Capture the cell that displays the provided text and extract its (X, Y) central coordinate. 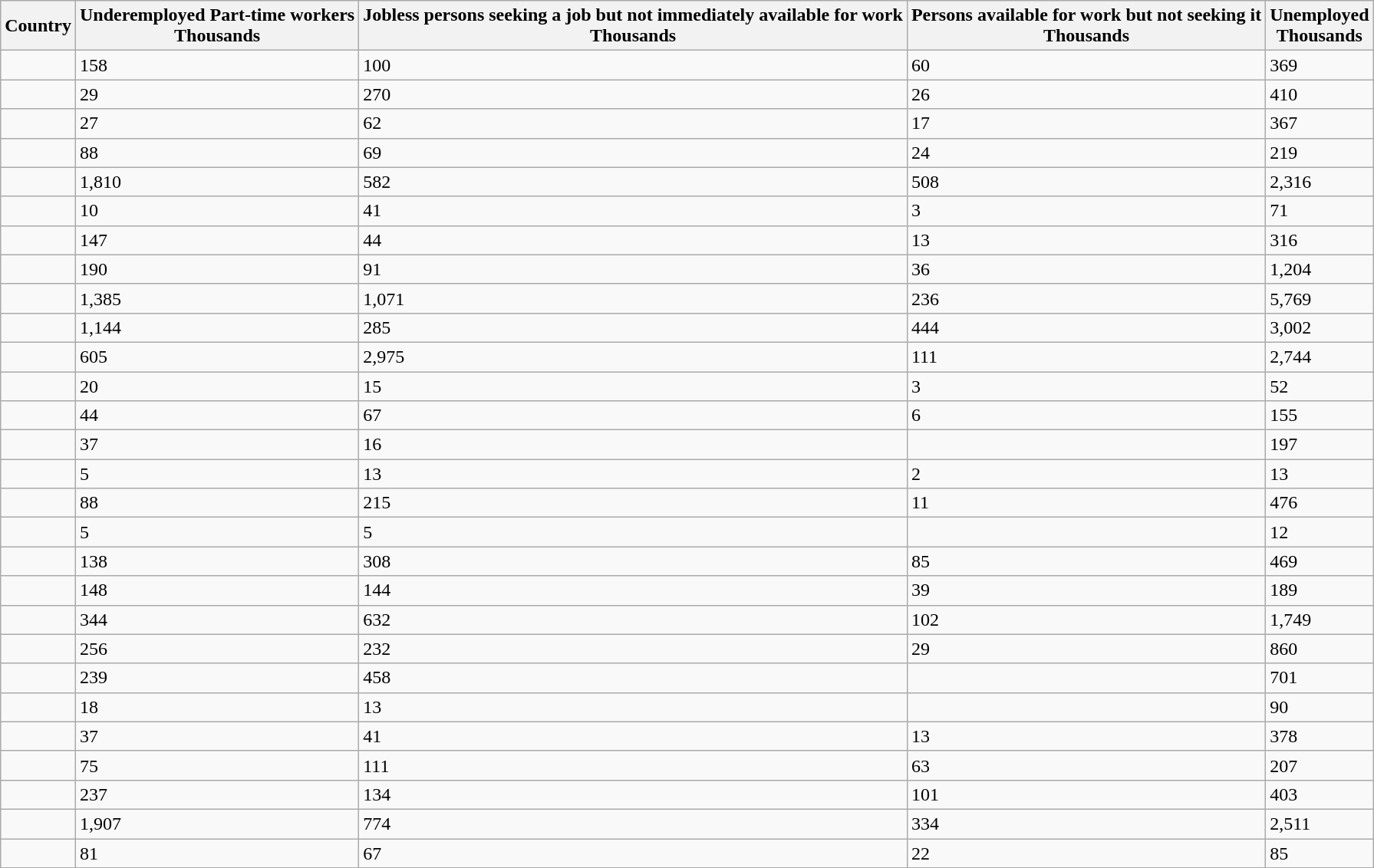
1,810 (216, 182)
232 (634, 649)
367 (1320, 123)
158 (216, 65)
3,002 (1320, 327)
155 (1320, 416)
582 (634, 182)
316 (1320, 240)
219 (1320, 153)
39 (1086, 590)
12 (1320, 532)
63 (1086, 765)
Underemployed Part-time workersThousands (216, 26)
22 (1086, 853)
27 (216, 123)
1,204 (1320, 269)
458 (634, 678)
334 (1086, 824)
2,316 (1320, 182)
1,385 (216, 298)
410 (1320, 94)
2,975 (634, 357)
102 (1086, 620)
444 (1086, 327)
75 (216, 765)
701 (1320, 678)
101 (1086, 794)
71 (1320, 211)
100 (634, 65)
207 (1320, 765)
860 (1320, 649)
476 (1320, 503)
239 (216, 678)
1,144 (216, 327)
237 (216, 794)
69 (634, 153)
774 (634, 824)
11 (1086, 503)
5,769 (1320, 298)
134 (634, 794)
403 (1320, 794)
256 (216, 649)
10 (216, 211)
469 (1320, 561)
147 (216, 240)
52 (1320, 386)
Persons available for work but not seeking it Thousands (1086, 26)
20 (216, 386)
369 (1320, 65)
605 (216, 357)
508 (1086, 182)
Jobless persons seeking a job but not immediately available for work Thousands (634, 26)
90 (1320, 707)
632 (634, 620)
344 (216, 620)
2,511 (1320, 824)
91 (634, 269)
18 (216, 707)
UnemployedThousands (1320, 26)
1,071 (634, 298)
144 (634, 590)
1,749 (1320, 620)
215 (634, 503)
138 (216, 561)
236 (1086, 298)
2,744 (1320, 357)
378 (1320, 736)
26 (1086, 94)
60 (1086, 65)
17 (1086, 123)
190 (216, 269)
285 (634, 327)
81 (216, 853)
36 (1086, 269)
62 (634, 123)
270 (634, 94)
189 (1320, 590)
2 (1086, 474)
Country (38, 26)
6 (1086, 416)
16 (634, 445)
148 (216, 590)
1,907 (216, 824)
24 (1086, 153)
197 (1320, 445)
308 (634, 561)
15 (634, 386)
